Search for the cell housing the specified text and yield its (x, y) center coordinate. 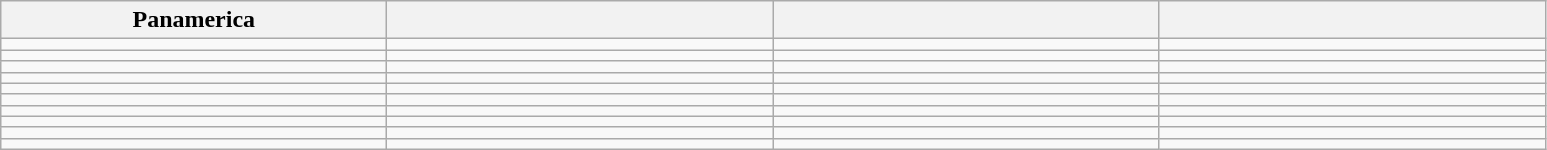
Panamerica (194, 20)
